Provide the [x, y] coordinate of the cell's center where the given text is located.  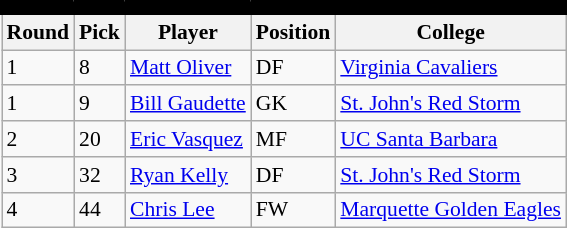
GK [293, 104]
Chris Lee [188, 210]
Pick [100, 32]
Position [293, 32]
8 [100, 68]
32 [100, 175]
FW [293, 210]
Bill Gaudette [188, 104]
9 [100, 104]
20 [100, 139]
3 [38, 175]
Ryan Kelly [188, 175]
Player [188, 32]
Matt Oliver [188, 68]
44 [100, 210]
2 [38, 139]
College [450, 32]
Marquette Golden Eagles [450, 210]
4 [38, 210]
Virginia Cavaliers [450, 68]
Eric Vasquez [188, 139]
Round [38, 32]
UC Santa Barbara [450, 139]
MF [293, 139]
